Extract the (x, y) coordinate from the center of the cell holding the provided text.  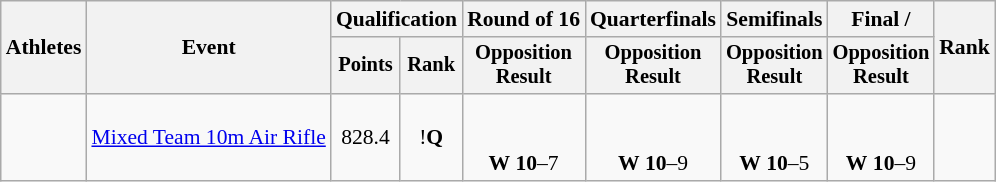
828.4 (366, 138)
Final / (882, 19)
Semifinals (774, 19)
Quarterfinals (653, 19)
W 10–5 (774, 138)
Athletes (44, 48)
Qualification (396, 19)
Round of 16 (524, 19)
Mixed Team 10m Air Rifle (208, 138)
!Q (431, 138)
Event (208, 48)
W 10–7 (524, 138)
Points (366, 66)
